Identify which cell holds the provided text, then report its (X, Y) central coordinate. 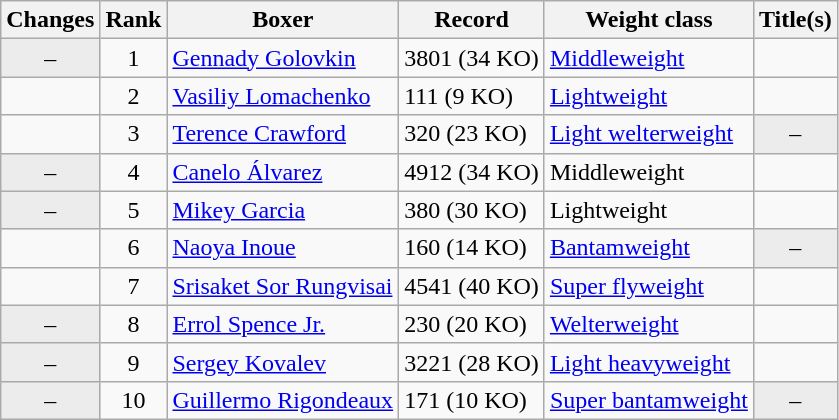
3221 (28 KO) (472, 362)
171 (10 KO) (472, 400)
Vasiliy Lomachenko (283, 96)
Super bantamweight (648, 400)
Light welterweight (648, 134)
Light heavyweight (648, 362)
Changes (50, 20)
320 (23 KO) (472, 134)
Canelo Álvarez (283, 172)
Errol Spence Jr. (283, 324)
Rank (134, 20)
7 (134, 286)
Record (472, 20)
4 (134, 172)
Terence Crawford (283, 134)
Weight class (648, 20)
5 (134, 210)
Mikey Garcia (283, 210)
160 (14 KO) (472, 248)
230 (20 KO) (472, 324)
2 (134, 96)
Bantamweight (648, 248)
Title(s) (795, 20)
3801 (34 KO) (472, 58)
1 (134, 58)
Guillermo Rigondeaux (283, 400)
10 (134, 400)
111 (9 KO) (472, 96)
9 (134, 362)
3 (134, 134)
Naoya Inoue (283, 248)
4541 (40 KO) (472, 286)
Gennady Golovkin (283, 58)
380 (30 KO) (472, 210)
8 (134, 324)
Sergey Kovalev (283, 362)
Boxer (283, 20)
Super flyweight (648, 286)
Welterweight (648, 324)
4912 (34 KO) (472, 172)
Srisaket Sor Rungvisai (283, 286)
6 (134, 248)
